For the text-containing cell, return its midpoint in [X, Y] coordinate format. 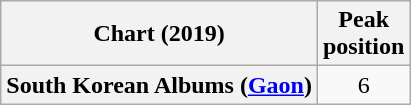
6 [363, 85]
South Korean Albums (Gaon) [160, 85]
Peakposition [363, 34]
Chart (2019) [160, 34]
